Determine the (X, Y) coordinate at the center of the cell enclosing the given text.  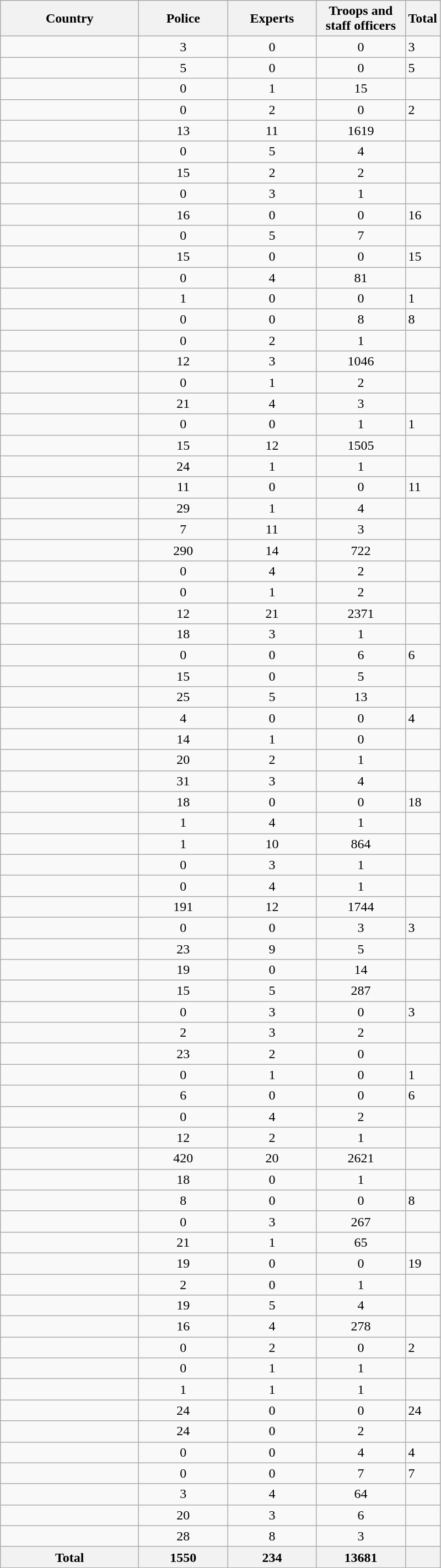
1550 (183, 1557)
Country (69, 19)
Experts (272, 19)
290 (183, 550)
1744 (361, 907)
28 (183, 1536)
267 (361, 1221)
10 (272, 844)
1619 (361, 131)
81 (361, 277)
31 (183, 781)
191 (183, 907)
287 (361, 991)
9 (272, 949)
25 (183, 697)
Troops and staff officers (361, 19)
1046 (361, 362)
2621 (361, 1159)
64 (361, 1494)
278 (361, 1327)
722 (361, 550)
420 (183, 1159)
Police (183, 19)
2371 (361, 613)
1505 (361, 445)
29 (183, 508)
13681 (361, 1557)
234 (272, 1557)
65 (361, 1242)
864 (361, 844)
